Find where the given text appears and provide that cell's center as [x, y] coordinate. 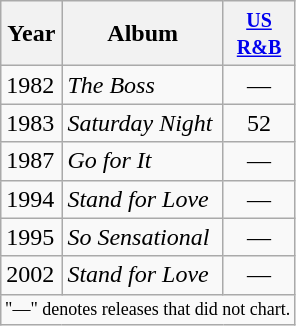
1982 [32, 85]
Year [32, 34]
52 [258, 123]
So Sensational [143, 237]
Go for It [143, 161]
1983 [32, 123]
1994 [32, 199]
Album [143, 34]
1995 [32, 237]
The Boss [143, 85]
2002 [32, 275]
Saturday Night [143, 123]
US R&B [258, 34]
1987 [32, 161]
"—" denotes releases that did not chart. [148, 310]
